Scan for the cell matching the given text and deliver its (x, y) coordinate at center. 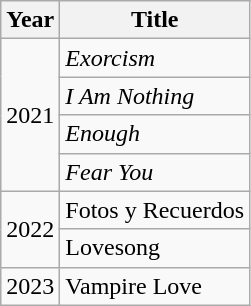
2022 (30, 229)
Fear You (155, 172)
2023 (30, 286)
Title (155, 20)
Enough (155, 134)
Lovesong (155, 248)
Year (30, 20)
I Am Nothing (155, 96)
Exorcism (155, 58)
Fotos y Recuerdos (155, 210)
2021 (30, 115)
Vampire Love (155, 286)
